Locate the cell with the specified text and output its [X, Y] center coordinate. 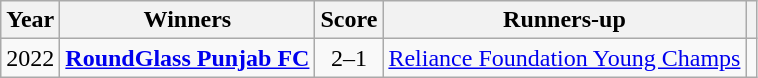
Year [30, 20]
Score [349, 20]
2022 [30, 58]
RoundGlass Punjab FC [188, 58]
Runners-up [564, 20]
Winners [188, 20]
Reliance Foundation Young Champs [564, 58]
2–1 [349, 58]
